For the text-containing cell, return its midpoint in (x, y) coordinate format. 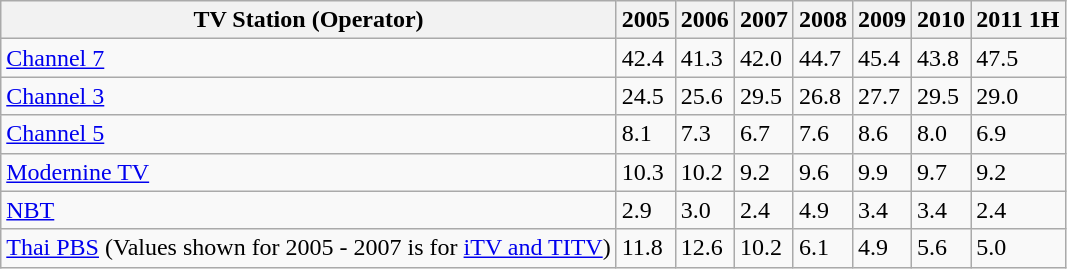
Channel 5 (308, 134)
5.6 (942, 248)
2005 (646, 20)
44.7 (822, 58)
42.0 (764, 58)
2010 (942, 20)
8.6 (882, 134)
27.7 (882, 96)
TV Station (Operator) (308, 20)
9.9 (882, 172)
Channel 7 (308, 58)
2007 (764, 20)
11.8 (646, 248)
41.3 (704, 58)
Channel 3 (308, 96)
29.0 (1018, 96)
9.6 (822, 172)
NBT (308, 210)
Thai PBS (Values shown for 2005 - 2007 is for iTV and TITV) (308, 248)
45.4 (882, 58)
7.6 (822, 134)
47.5 (1018, 58)
12.6 (704, 248)
10.3 (646, 172)
6.7 (764, 134)
26.8 (822, 96)
Modernine TV (308, 172)
9.7 (942, 172)
2.9 (646, 210)
5.0 (1018, 248)
6.9 (1018, 134)
2011 1H (1018, 20)
2009 (882, 20)
8.1 (646, 134)
2006 (704, 20)
2008 (822, 20)
42.4 (646, 58)
3.0 (704, 210)
8.0 (942, 134)
7.3 (704, 134)
43.8 (942, 58)
24.5 (646, 96)
6.1 (822, 248)
25.6 (704, 96)
